Locate the cell with the specified text and output its [X, Y] center coordinate. 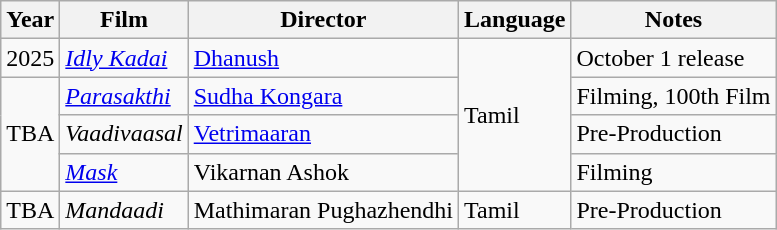
Vetrimaaran [323, 134]
Vikarnan Ashok [323, 172]
Notes [674, 20]
Director [323, 20]
Mask [124, 172]
Mandaadi [124, 210]
2025 [30, 58]
Filming, 100th Film [674, 96]
Vaadivaasal [124, 134]
Dhanush [323, 58]
Mathimaran Pughazhendhi [323, 210]
Parasakthi [124, 96]
Language [515, 20]
Filming [674, 172]
Year [30, 20]
Idly Kadai [124, 58]
October 1 release [674, 58]
Film [124, 20]
Sudha Kongara [323, 96]
